Scan for the cell matching the given text and deliver its (x, y) coordinate at center. 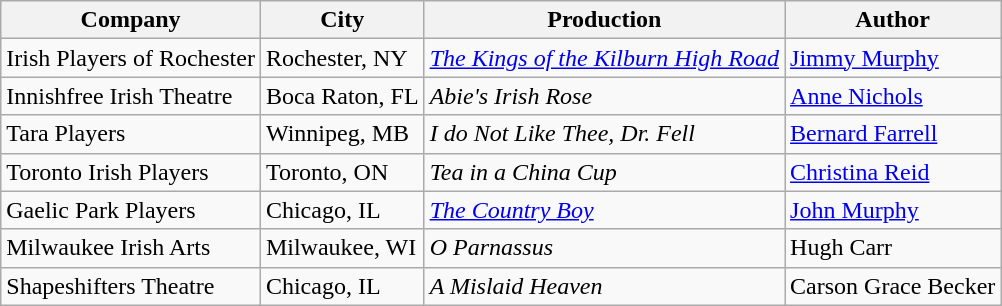
Bernard Farrell (893, 134)
Jimmy Murphy (893, 58)
Hugh Carr (893, 248)
Tea in a China Cup (604, 172)
Gaelic Park Players (131, 210)
Christina Reid (893, 172)
Irish Players of Rochester (131, 58)
Production (604, 20)
Milwaukee Irish Arts (131, 248)
Company (131, 20)
Toronto Irish Players (131, 172)
Winnipeg, MB (342, 134)
O Parnassus (604, 248)
The Country Boy (604, 210)
Tara Players (131, 134)
Abie's Irish Rose (604, 96)
Author (893, 20)
Milwaukee, WI (342, 248)
Innishfree Irish Theatre (131, 96)
Shapeshifters Theatre (131, 286)
Anne Nichols (893, 96)
Toronto, ON (342, 172)
Boca Raton, FL (342, 96)
City (342, 20)
I do Not Like Thee, Dr. Fell (604, 134)
A Mislaid Heaven (604, 286)
The Kings of the Kilburn High Road (604, 58)
Carson Grace Becker (893, 286)
John Murphy (893, 210)
Rochester, NY (342, 58)
